Search for the cell housing the specified text and yield its [x, y] center coordinate. 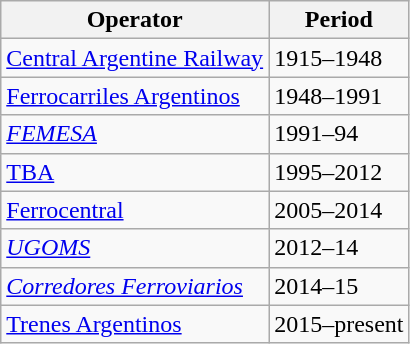
Corredores Ferroviarios [135, 286]
2005–2014 [339, 210]
1995–2012 [339, 172]
Trenes Argentinos [135, 324]
TBA [135, 172]
2015–present [339, 324]
UGOMS [135, 248]
FEMESA [135, 134]
Operator [135, 20]
2014–15 [339, 286]
Period [339, 20]
1915–1948 [339, 58]
Ferrocentral [135, 210]
1948–1991 [339, 96]
2012–14 [339, 248]
1991–94 [339, 134]
Ferrocarriles Argentinos [135, 96]
Central Argentine Railway [135, 58]
